Output the [X, Y] coordinate of the center of the cell containing the given text.  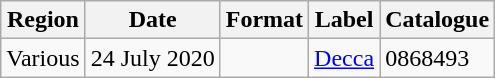
0868493 [438, 58]
Various [43, 58]
Catalogue [438, 20]
Format [264, 20]
Date [152, 20]
Label [344, 20]
Decca [344, 58]
24 July 2020 [152, 58]
Region [43, 20]
